Extract the [x, y] coordinate from the center of the cell holding the provided text.  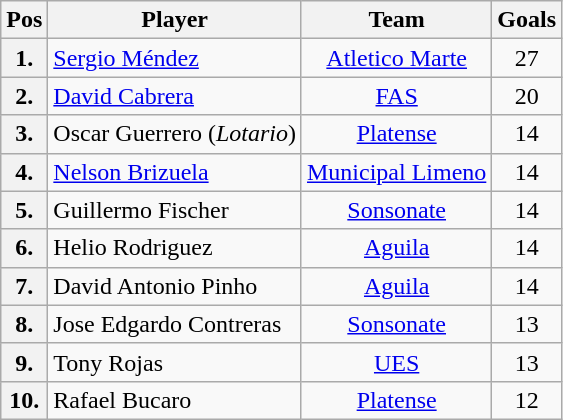
Helio Rodriguez [175, 248]
Pos [24, 20]
10. [24, 400]
FAS [396, 96]
3. [24, 134]
David Antonio Pinho [175, 286]
David Cabrera [175, 96]
4. [24, 172]
Player [175, 20]
Jose Edgardo Contreras [175, 324]
Guillermo Fischer [175, 210]
Team [396, 20]
9. [24, 362]
Oscar Guerrero (Lotario) [175, 134]
7. [24, 286]
Rafael Bucaro [175, 400]
1. [24, 58]
Goals [527, 20]
6. [24, 248]
8. [24, 324]
Atletico Marte [396, 58]
20 [527, 96]
5. [24, 210]
12 [527, 400]
UES [396, 362]
2. [24, 96]
Nelson Brizuela [175, 172]
Tony Rojas [175, 362]
27 [527, 58]
Municipal Limeno [396, 172]
Sergio Méndez [175, 58]
